Return [X, Y] of the center of cell containing provided text 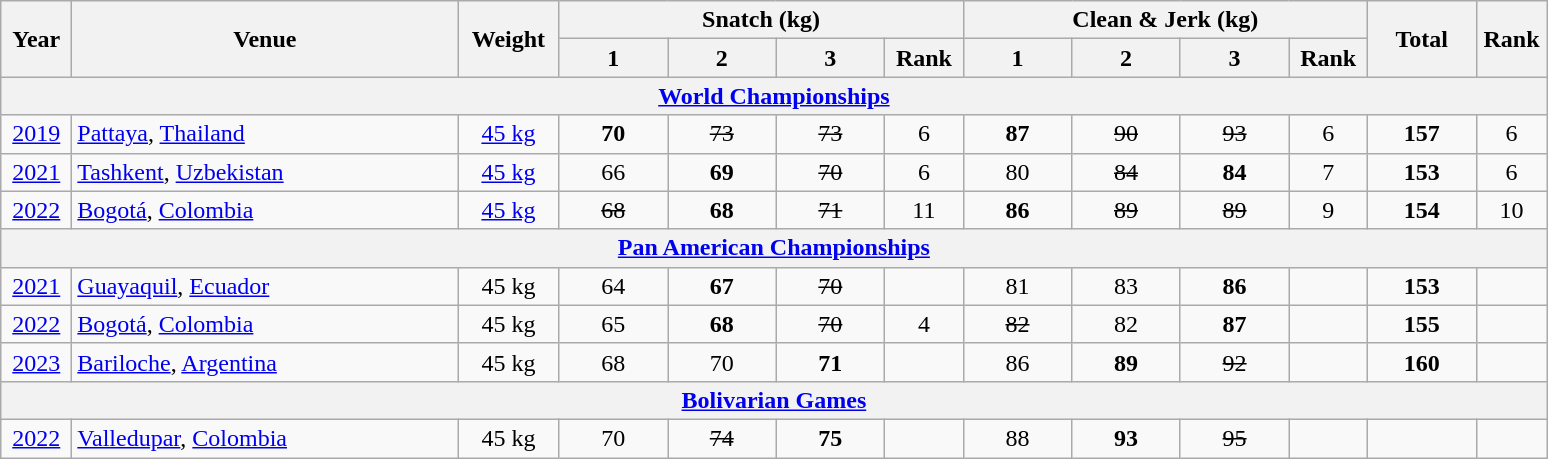
95 [1234, 438]
74 [722, 438]
4 [924, 324]
69 [722, 172]
2023 [36, 362]
88 [1018, 438]
Venue [265, 39]
Pan American Championships [774, 248]
75 [830, 438]
64 [614, 286]
7 [1328, 172]
66 [614, 172]
10 [1512, 210]
67 [722, 286]
65 [614, 324]
Clean & Jerk (kg) [1165, 20]
World Championships [774, 96]
155 [1422, 324]
Guayaquil, Ecuador [265, 286]
81 [1018, 286]
Snatch (kg) [761, 20]
154 [1422, 210]
90 [1126, 134]
Pattaya, Thailand [265, 134]
Bolivarian Games [774, 400]
92 [1234, 362]
157 [1422, 134]
80 [1018, 172]
11 [924, 210]
2019 [36, 134]
Bariloche, Argentina [265, 362]
160 [1422, 362]
Valledupar, Colombia [265, 438]
Tashkent, Uzbekistan [265, 172]
Total [1422, 39]
Weight [508, 39]
9 [1328, 210]
83 [1126, 286]
Year [36, 39]
